Pinpoint the cell where the given text exists, returning its [x, y] midpoint coordinate. 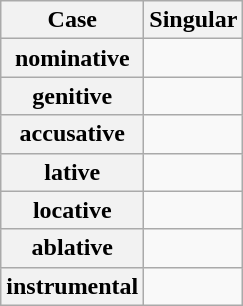
Singular [194, 20]
ablative [72, 248]
accusative [72, 134]
locative [72, 210]
instrumental [72, 286]
nominative [72, 58]
Case [72, 20]
genitive [72, 96]
lative [72, 172]
